Find where the given text appears and provide that cell's center as [x, y] coordinate. 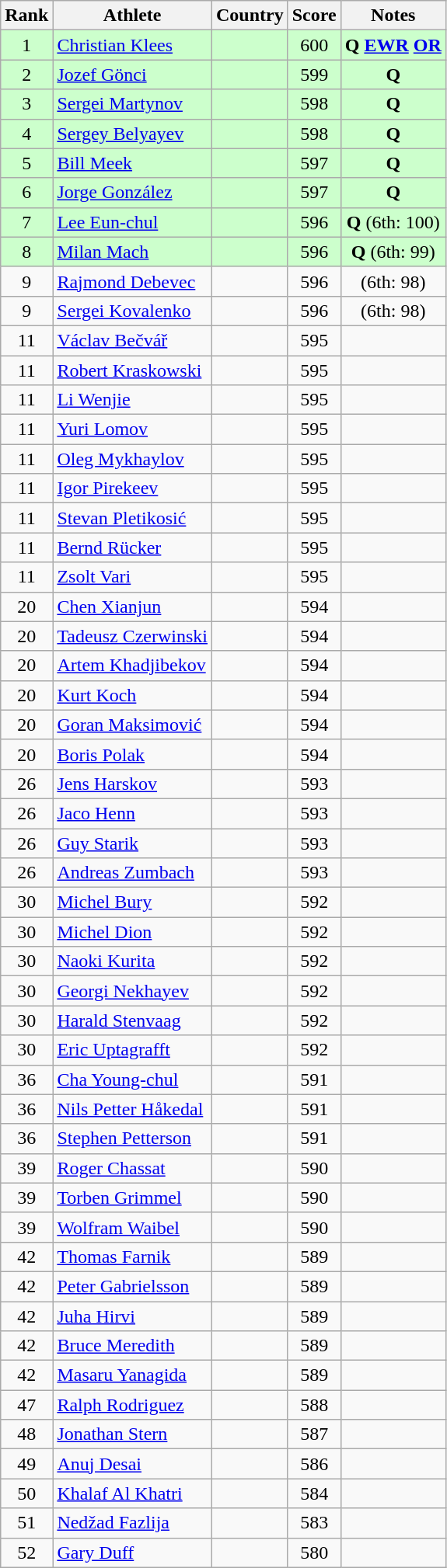
Athlete [132, 16]
5 [26, 163]
599 [314, 75]
Lee Eun-chul [132, 222]
7 [26, 222]
4 [26, 134]
580 [314, 1552]
Cha Young-chul [132, 1080]
8 [26, 252]
Torben Grimmel [132, 1198]
Sergey Belyayev [132, 134]
Gary Duff [132, 1552]
Christian Klees [132, 45]
Bernd Rücker [132, 548]
Andreas Zumbach [132, 873]
588 [314, 1405]
Sergei Kovalenko [132, 311]
Bruce Meredith [132, 1346]
50 [26, 1493]
Václav Bečvář [132, 340]
Oleg Mykhaylov [132, 459]
Michel Dion [132, 932]
Country [250, 16]
Jorge González [132, 193]
Nils Petter Håkedal [132, 1109]
Guy Starik [132, 843]
49 [26, 1464]
Artem Khadjibekov [132, 666]
Juha Hirvi [132, 1316]
Li Wenjie [132, 400]
Yuri Lomov [132, 429]
Q (6th: 99) [393, 252]
Wolfram Waibel [132, 1227]
Igor Pirekeev [132, 488]
Roger Chassat [132, 1168]
Kurt Koch [132, 695]
51 [26, 1523]
Goran Maksimović [132, 725]
587 [314, 1434]
Georgi Nekhayev [132, 991]
600 [314, 45]
Q EWR OR [393, 45]
Bill Meek [132, 163]
Michel Bury [132, 902]
2 [26, 75]
Sergei Martynov [132, 104]
Score [314, 16]
Q (6th: 100) [393, 222]
Rajmond Debevec [132, 281]
Chen Xianjun [132, 607]
586 [314, 1464]
Jonathan Stern [132, 1434]
47 [26, 1405]
Khalaf Al Khatri [132, 1493]
Thomas Farnik [132, 1257]
52 [26, 1552]
Jozef Gönci [132, 75]
Harald Stenvaag [132, 1020]
584 [314, 1493]
Milan Mach [132, 252]
3 [26, 104]
Robert Kraskowski [132, 370]
583 [314, 1523]
Boris Polak [132, 754]
Masaru Yanagida [132, 1375]
Jens Harskov [132, 784]
Naoki Kurita [132, 961]
1 [26, 45]
Tadeusz Czerwinski [132, 636]
Stephen Petterson [132, 1139]
Eric Uptagrafft [132, 1050]
Anuj Desai [132, 1464]
Rank [26, 16]
48 [26, 1434]
Notes [393, 16]
6 [26, 193]
Nedžad Fazlija [132, 1523]
Jaco Henn [132, 813]
Zsolt Vari [132, 577]
Peter Gabrielsson [132, 1286]
Stevan Pletikosić [132, 518]
Ralph Rodriguez [132, 1405]
